Search for the cell housing the specified text and yield its (X, Y) center coordinate. 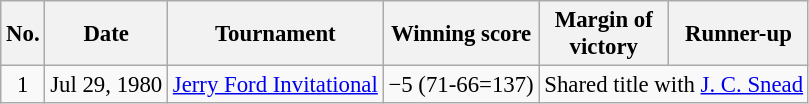
Runner-up (738, 34)
1 (23, 85)
Shared title with J. C. Snead (674, 85)
Tournament (276, 34)
Winning score (461, 34)
Date (106, 34)
Jul 29, 1980 (106, 85)
No. (23, 34)
−5 (71-66=137) (461, 85)
Jerry Ford Invitational (276, 85)
Margin ofvictory (604, 34)
